Provide the (x, y) coordinate of the cell's center where the given text is located.  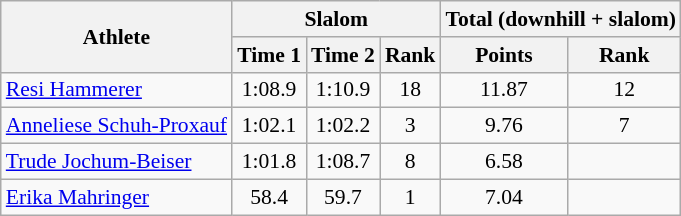
Trude Jochum-Beiser (116, 162)
7.04 (504, 197)
1:08.7 (343, 162)
1:02.2 (343, 126)
1 (410, 197)
Erika Mahringer (116, 197)
8 (410, 162)
1:10.9 (343, 90)
7 (624, 126)
Athlete (116, 36)
6.58 (504, 162)
Resi Hammerer (116, 90)
Points (504, 55)
Time 2 (343, 55)
59.7 (343, 197)
9.76 (504, 126)
18 (410, 90)
Total (downhill + slalom) (560, 19)
1:01.8 (269, 162)
12 (624, 90)
3 (410, 126)
Slalom (336, 19)
1:08.9 (269, 90)
1:02.1 (269, 126)
Time 1 (269, 55)
Anneliese Schuh-Proxauf (116, 126)
58.4 (269, 197)
11.87 (504, 90)
